Detect which cell encompasses the target text, then output its [X, Y] center coordinate. 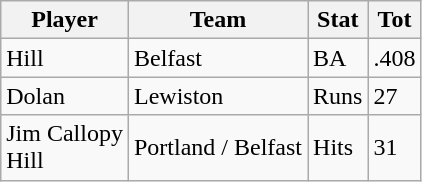
Team [218, 20]
Belfast [218, 58]
Hits [338, 148]
Jim CallopyHill [65, 148]
.408 [394, 58]
Runs [338, 96]
27 [394, 96]
Lewiston [218, 96]
Tot [394, 20]
Stat [338, 20]
31 [394, 148]
BA [338, 58]
Dolan [65, 96]
Player [65, 20]
Hill [65, 58]
Portland / Belfast [218, 148]
